Determine the (x, y) coordinate at the center of the cell enclosing the given text.  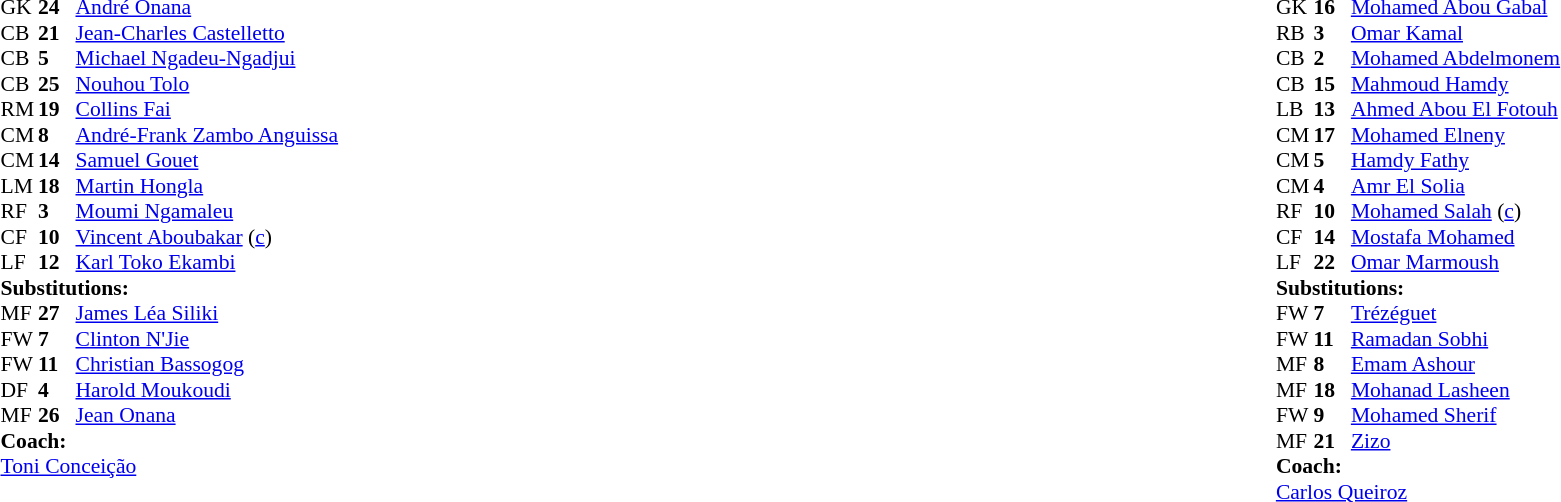
Omar Kamal (1456, 33)
Mohamed Abdelmonem (1456, 59)
Harold Moukoudi (208, 390)
Jean Onana (208, 415)
Trézéguet (1456, 313)
Karl Toko Ekambi (208, 263)
22 (1332, 263)
19 (57, 109)
Moumi Ngamaleu (208, 211)
9 (1332, 415)
Clinton N'Jie (208, 339)
André-Frank Zambo Anguissa (208, 135)
Christian Bassogog (208, 365)
Nouhou Tolo (208, 84)
Martin Hongla (208, 186)
Mahmoud Hamdy (1456, 84)
26 (57, 415)
Mohanad Lasheen (1456, 390)
13 (1332, 109)
Mohamed Salah (c) (1456, 211)
LB (1295, 109)
Jean-Charles Castelletto (208, 33)
Mostafa Mohamed (1456, 237)
Zizo (1456, 441)
Amr El Solia (1456, 186)
2 (1332, 59)
Vincent Aboubakar (c) (208, 237)
Omar Marmoush (1456, 263)
12 (57, 263)
Michael Ngadeu-Ngadjui (208, 59)
Ahmed Abou El Fotouh (1456, 109)
Hamdy Fathy (1456, 161)
RM (19, 109)
Ramadan Sobhi (1456, 339)
Mohamed Elneny (1456, 135)
LM (19, 186)
James Léa Siliki (208, 313)
27 (57, 313)
RB (1295, 33)
DF (19, 390)
25 (57, 84)
Toni Conceição (169, 467)
Collins Fai (208, 109)
Samuel Gouet (208, 161)
15 (1332, 84)
17 (1332, 135)
Emam Ashour (1456, 365)
Mohamed Sherif (1456, 415)
